Return the (x, y) coordinate for the center point of the cell that contains the specified text.  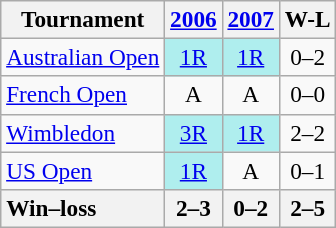
2007 (250, 19)
W-L (307, 19)
Australian Open (83, 57)
Wimbledon (83, 133)
2–3 (194, 208)
Tournament (83, 19)
2–2 (307, 133)
2–5 (307, 208)
US Open (83, 170)
0–1 (307, 170)
French Open (83, 95)
3R (194, 133)
Win–loss (83, 208)
2006 (194, 19)
0–0 (307, 95)
